Detect which cell encompasses the target text, then output its (x, y) center coordinate. 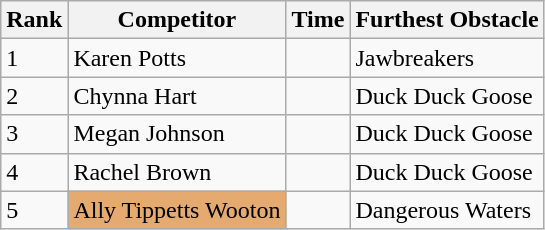
Time (318, 20)
2 (34, 96)
Rachel Brown (177, 172)
Furthest Obstacle (447, 20)
4 (34, 172)
Megan Johnson (177, 134)
Ally Tippetts Wooton (177, 210)
Rank (34, 20)
3 (34, 134)
5 (34, 210)
Jawbreakers (447, 58)
Karen Potts (177, 58)
1 (34, 58)
Competitor (177, 20)
Dangerous Waters (447, 210)
Chynna Hart (177, 96)
